From the cell containing the given text, extract its center point as [X, Y] coordinate. 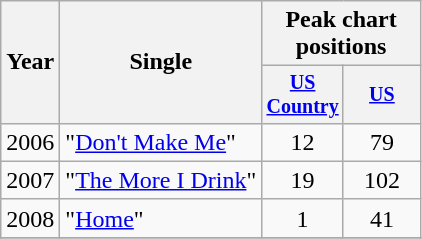
2006 [30, 142]
Peak chartpositions [342, 34]
US Country [303, 94]
41 [382, 218]
2007 [30, 180]
1 [303, 218]
"Home" [161, 218]
19 [303, 180]
12 [303, 142]
102 [382, 180]
"Don't Make Me" [161, 142]
US [382, 94]
2008 [30, 218]
Year [30, 62]
Single [161, 62]
"The More I Drink" [161, 180]
79 [382, 142]
